Return [x, y] of the center of cell containing provided text 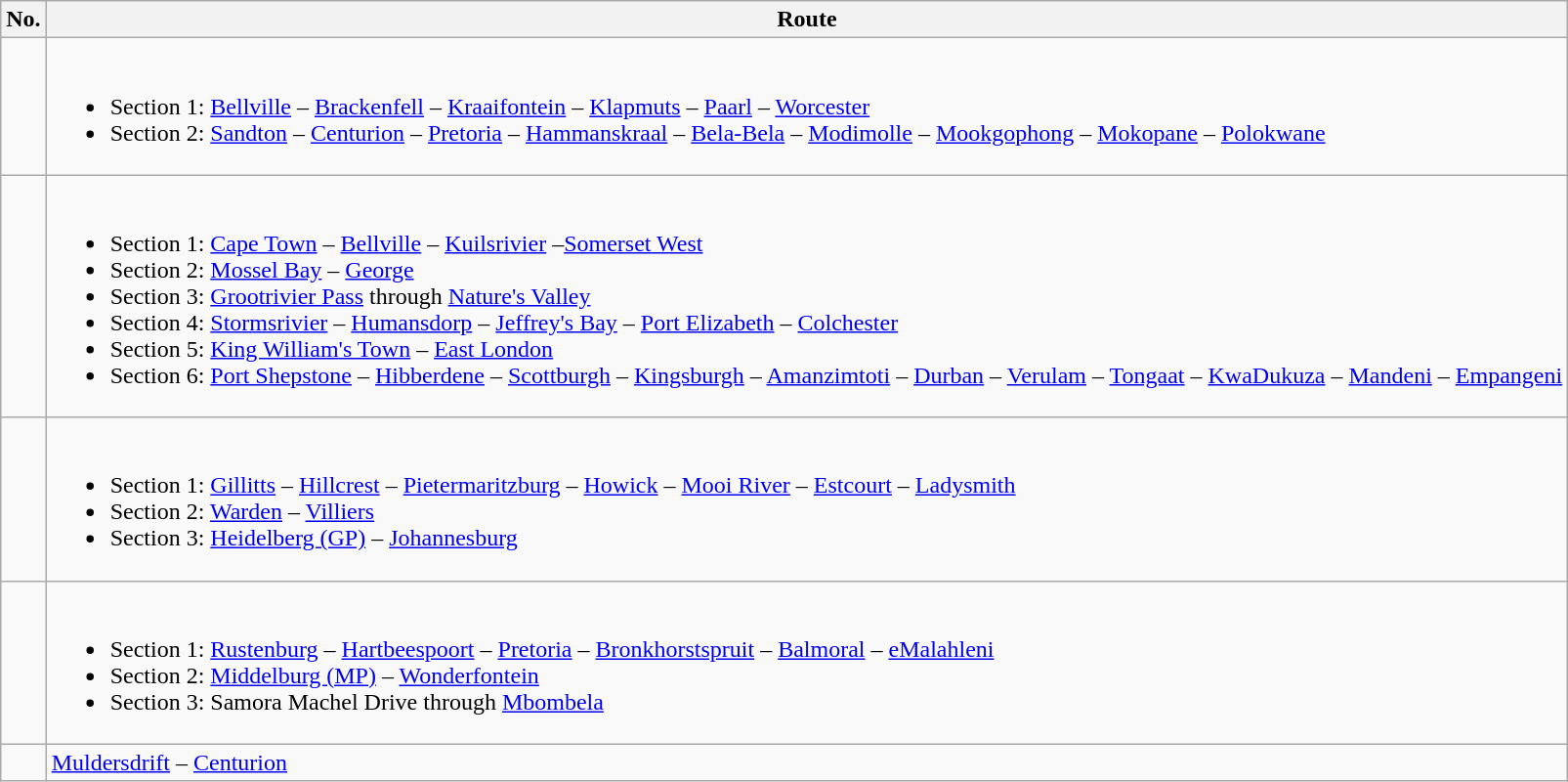
Muldersdrift – Centurion [807, 762]
No. [23, 20]
Route [807, 20]
